Return [x, y] of the center of cell containing provided text 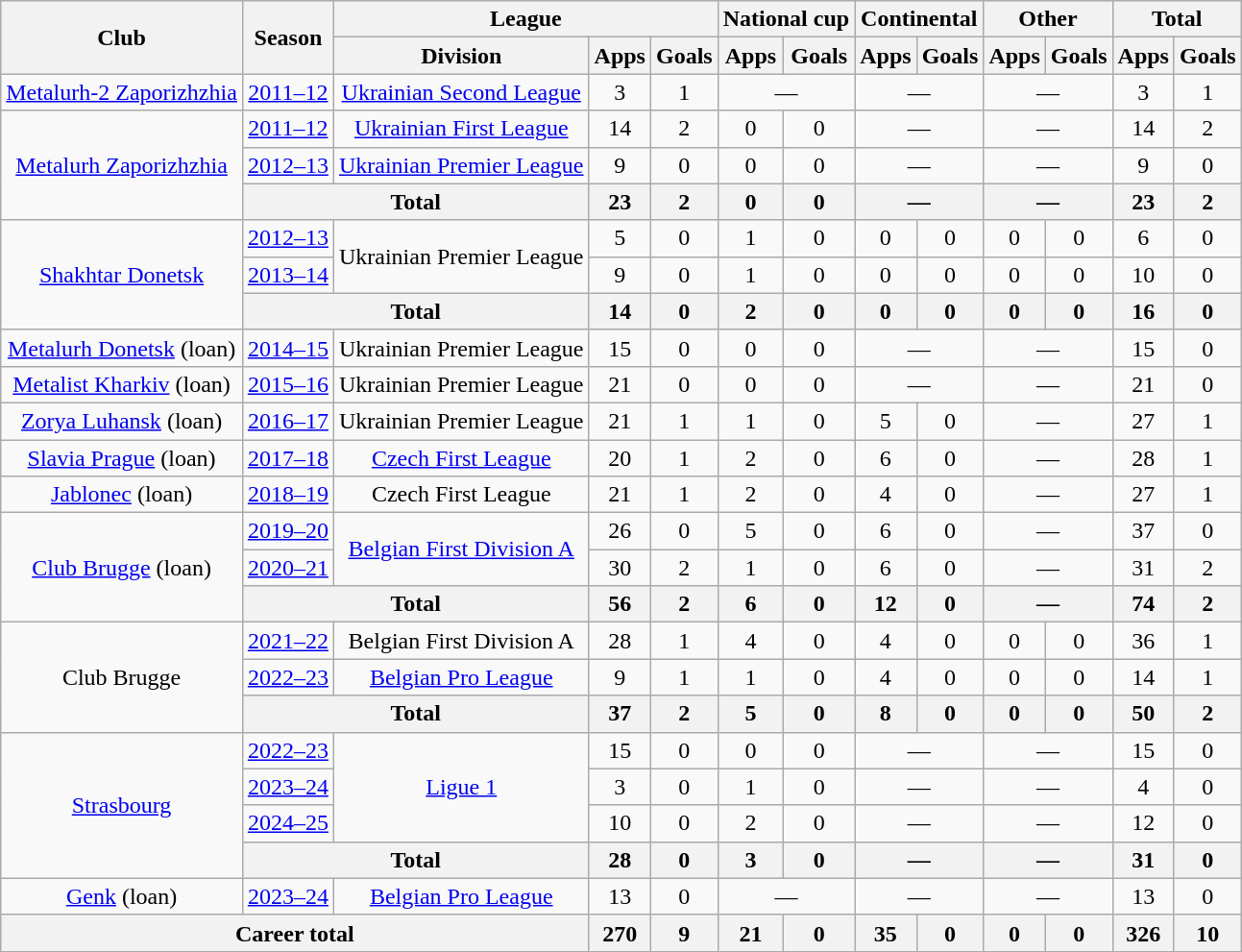
Club Brugge [122, 677]
2024–25 [288, 823]
74 [1143, 604]
Ukrainian First League [461, 129]
Metalurh Zaporizhzhia [122, 165]
2016–17 [288, 421]
2017–18 [288, 458]
Jablonec (loan) [122, 495]
56 [620, 604]
30 [620, 568]
26 [620, 531]
16 [1143, 311]
2019–20 [288, 531]
Ligue 1 [461, 787]
36 [1143, 641]
2013–14 [288, 275]
Other [1048, 19]
Zorya Luhansk (loan) [122, 421]
Ukrainian Second League [461, 92]
326 [1143, 933]
2021–22 [288, 641]
Division [461, 56]
2020–21 [288, 568]
Season [288, 37]
Metalurh Donetsk (loan) [122, 348]
Metalist Kharkiv (loan) [122, 384]
35 [886, 933]
League [525, 19]
Shakhtar Donetsk [122, 275]
20 [620, 458]
Club Brugge (loan) [122, 568]
2014–15 [288, 348]
Continental [919, 19]
Club [122, 37]
Metalurh-2 Zaporizhzhia [122, 92]
Slavia Prague (loan) [122, 458]
2015–16 [288, 384]
Strasbourg [122, 805]
270 [620, 933]
2018–19 [288, 495]
8 [886, 714]
Genk (loan) [122, 896]
Career total [295, 933]
National cup [786, 19]
50 [1143, 714]
